Identify which cell holds the provided text, then report its (X, Y) central coordinate. 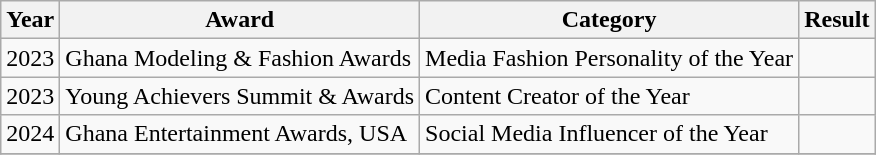
Year (30, 20)
Media Fashion Personality of the Year (610, 58)
Ghana Modeling & Fashion Awards (240, 58)
Social Media Influencer of the Year (610, 134)
Young Achievers Summit & Awards (240, 96)
Category (610, 20)
Result (837, 20)
Content Creator of the Year (610, 96)
Award (240, 20)
2024 (30, 134)
Ghana Entertainment Awards, USA (240, 134)
